From the cell containing the given text, extract its center point as (X, Y) coordinate. 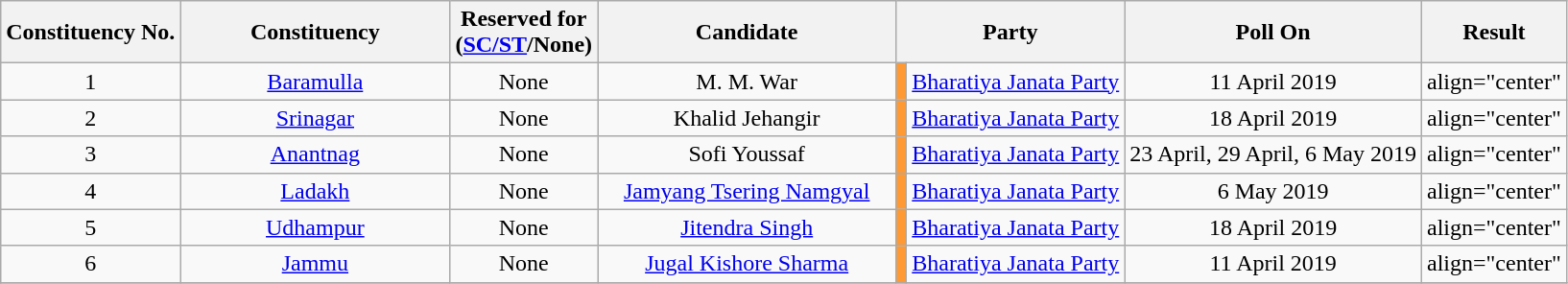
Udhampur (315, 227)
4 (90, 191)
1 (90, 82)
Constituency (315, 33)
Srinagar (315, 118)
Party (1010, 33)
Jitendra Singh (747, 227)
3 (90, 154)
5 (90, 227)
Candidate (747, 33)
Result (1493, 33)
Sofi Youssaf (747, 154)
Jugal Kishore Sharma (747, 264)
6 (90, 264)
Anantnag (315, 154)
Ladakh (315, 191)
Jamyang Tsering Namgyal (747, 191)
2 (90, 118)
M. M. War (747, 82)
23 April, 29 April, 6 May 2019 (1273, 154)
Constituency No. (90, 33)
Reserved for(SC/ST/None) (524, 33)
Khalid Jehangir (747, 118)
Jammu (315, 264)
Poll On (1273, 33)
6 May 2019 (1273, 191)
Baramulla (315, 82)
